Find where the given text appears and provide that cell's center as (x, y) coordinate. 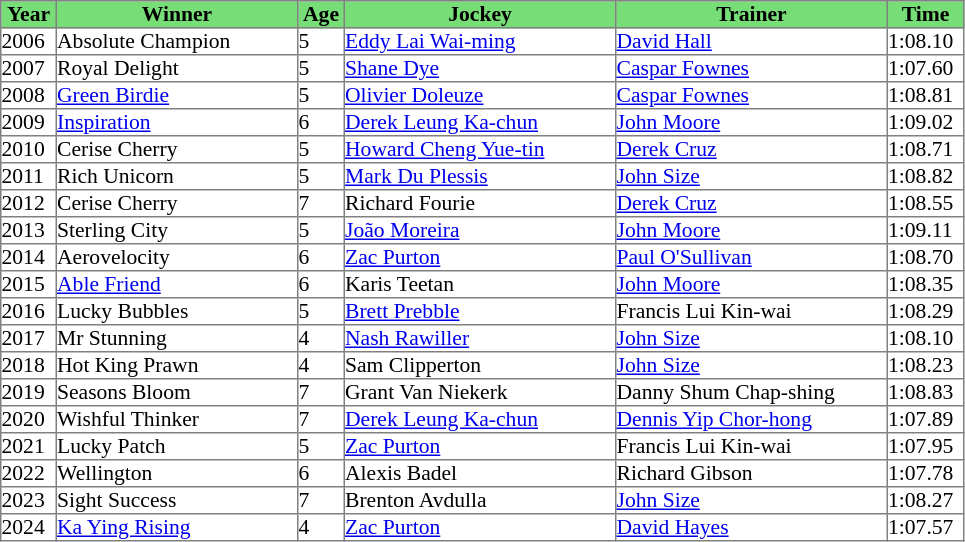
Wellington (177, 474)
Richard Gibson (752, 474)
1:08.81 (925, 96)
Nash Rawiller (480, 338)
Sterling City (177, 230)
1:08.70 (925, 258)
Able Friend (177, 284)
2024 (29, 528)
Grant Van Niekerk (480, 392)
1:08.35 (925, 284)
Lucky Bubbles (177, 312)
Aerovelocity (177, 258)
Mark Du Plessis (480, 176)
2013 (29, 230)
Howard Cheng Yue-tin (480, 150)
Shane Dye (480, 68)
Age (321, 14)
Brett Prebble (480, 312)
Richard Fourie (480, 204)
2023 (29, 500)
David Hayes (752, 528)
Jockey (480, 14)
Karis Teetan (480, 284)
2015 (29, 284)
2016 (29, 312)
Alexis Badel (480, 474)
2021 (29, 446)
2006 (29, 42)
2018 (29, 366)
1:08.27 (925, 500)
1:08.83 (925, 392)
Paul O'Sullivan (752, 258)
Wishful Thinker (177, 420)
2009 (29, 122)
Royal Delight (177, 68)
Danny Shum Chap-shing (752, 392)
Green Birdie (177, 96)
Ka Ying Rising (177, 528)
1:09.11 (925, 230)
1:07.78 (925, 474)
Winner (177, 14)
1:08.71 (925, 150)
Eddy Lai Wai-ming (480, 42)
2014 (29, 258)
1:07.95 (925, 446)
Olivier Doleuze (480, 96)
Rich Unicorn (177, 176)
Time (925, 14)
Dennis Yip Chor-hong (752, 420)
Year (29, 14)
Absolute Champion (177, 42)
2020 (29, 420)
1:08.23 (925, 366)
1:07.60 (925, 68)
Seasons Bloom (177, 392)
1:07.89 (925, 420)
2010 (29, 150)
Hot King Prawn (177, 366)
2007 (29, 68)
2012 (29, 204)
Brenton Avdulla (480, 500)
2022 (29, 474)
1:08.55 (925, 204)
1:09.02 (925, 122)
Sam Clipperton (480, 366)
1:08.29 (925, 312)
2017 (29, 338)
1:08.82 (925, 176)
Lucky Patch (177, 446)
2008 (29, 96)
Mr Stunning (177, 338)
2011 (29, 176)
Sight Success (177, 500)
Inspiration (177, 122)
David Hall (752, 42)
João Moreira (480, 230)
1:07.57 (925, 528)
Trainer (752, 14)
2019 (29, 392)
